Extract the (x, y) coordinate from the center of the cell holding the provided text.  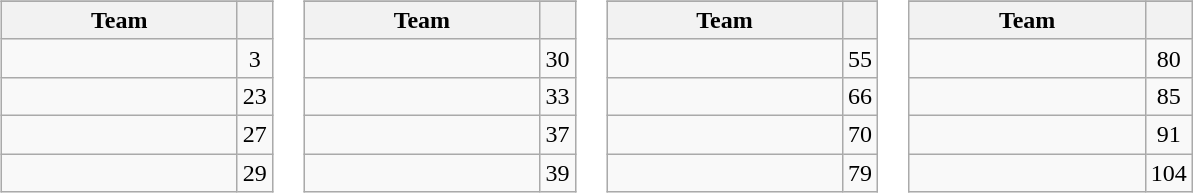
37 (558, 134)
104 (1168, 173)
27 (254, 134)
29 (254, 173)
91 (1168, 134)
55 (860, 58)
39 (558, 173)
33 (558, 96)
66 (860, 96)
79 (860, 173)
70 (860, 134)
85 (1168, 96)
30 (558, 58)
80 (1168, 58)
23 (254, 96)
3 (254, 58)
